Identify which cell holds the provided text, then report its (X, Y) central coordinate. 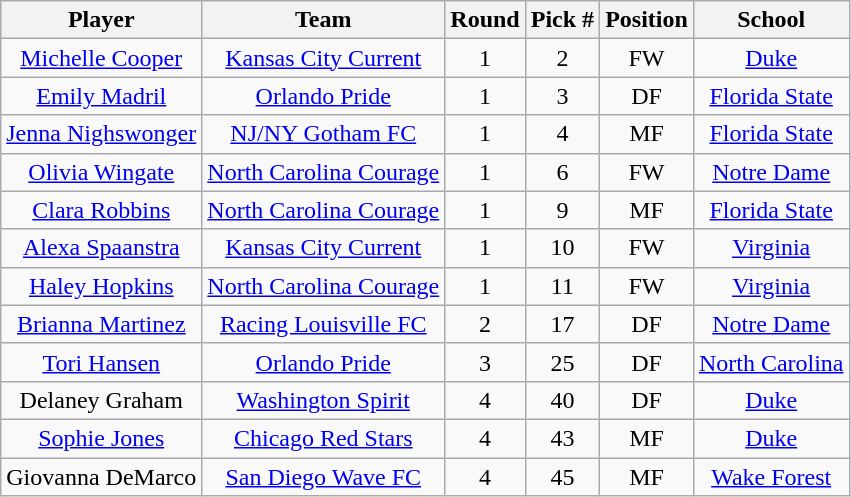
Emily Madril (102, 96)
Round (485, 20)
Olivia Wingate (102, 172)
Team (324, 20)
School (771, 20)
Chicago Red Stars (324, 438)
10 (562, 248)
Racing Louisville FC (324, 324)
Jenna Nighswonger (102, 134)
Michelle Cooper (102, 58)
Pick # (562, 20)
40 (562, 400)
Haley Hopkins (102, 286)
Player (102, 20)
NJ/NY Gotham FC (324, 134)
Washington Spirit (324, 400)
Position (647, 20)
San Diego Wave FC (324, 477)
6 (562, 172)
Brianna Martinez (102, 324)
25 (562, 362)
43 (562, 438)
Giovanna DeMarco (102, 477)
Sophie Jones (102, 438)
Tori Hansen (102, 362)
17 (562, 324)
Wake Forest (771, 477)
Delaney Graham (102, 400)
45 (562, 477)
11 (562, 286)
Clara Robbins (102, 210)
Alexa Spaanstra (102, 248)
9 (562, 210)
North Carolina (771, 362)
